Detect which cell encompasses the target text, then output its (x, y) center coordinate. 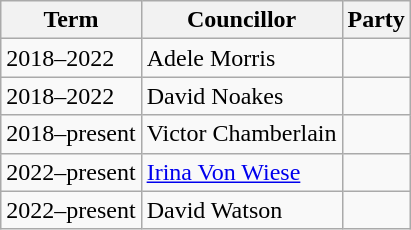
Party (376, 20)
Councillor (242, 20)
2018–present (71, 134)
Term (71, 20)
Victor Chamberlain (242, 134)
Irina Von Wiese (242, 172)
David Watson (242, 210)
David Noakes (242, 96)
Adele Morris (242, 58)
